Find where the given text appears and provide that cell's center as (X, Y) coordinate. 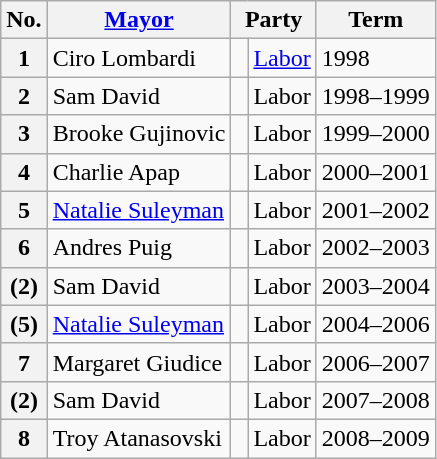
1998 (376, 58)
2003–2004 (376, 286)
1 (24, 58)
Party (274, 20)
Andres Puig (139, 248)
3 (24, 134)
Mayor (139, 20)
6 (24, 248)
7 (24, 362)
2008–2009 (376, 438)
Ciro Lombardi (139, 58)
1998–1999 (376, 96)
2007–2008 (376, 400)
2000–2001 (376, 172)
8 (24, 438)
4 (24, 172)
Brooke Gujinovic (139, 134)
2001–2002 (376, 210)
No. (24, 20)
Charlie Apap (139, 172)
5 (24, 210)
2004–2006 (376, 324)
1999–2000 (376, 134)
2006–2007 (376, 362)
Troy Atanasovski (139, 438)
2 (24, 96)
Margaret Giudice (139, 362)
2002–2003 (376, 248)
Term (376, 20)
(5) (24, 324)
